Identify which cell holds the provided text, then report its [x, y] central coordinate. 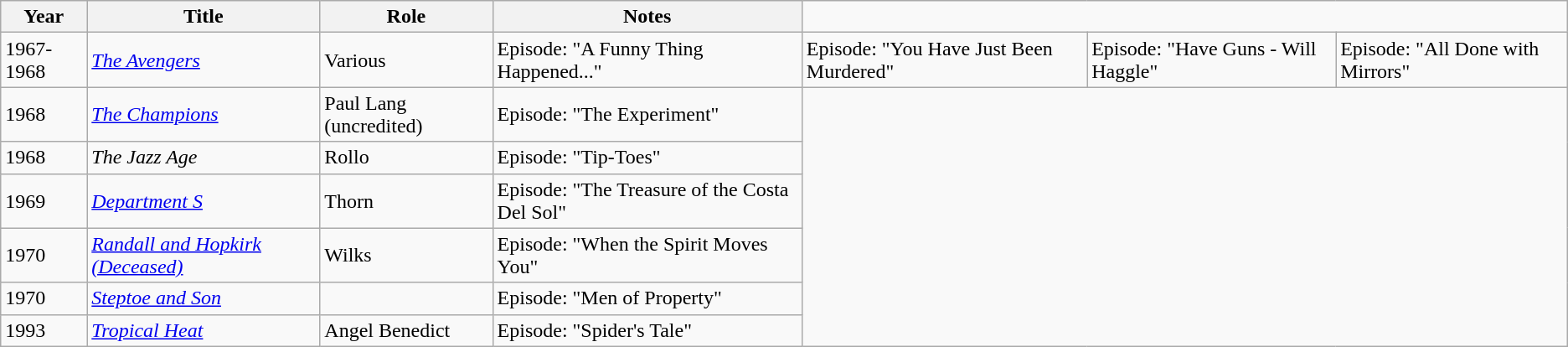
Rollo [406, 158]
The Avengers [204, 60]
Episode: "All Done with Mirrors" [1452, 60]
The Jazz Age [204, 158]
The Champions [204, 114]
Various [406, 60]
Episode: "Have Guns - Will Haggle" [1211, 60]
Tropical Heat [204, 330]
1969 [44, 201]
Role [406, 17]
Episode: "A Funny Thing Happened..." [647, 60]
Paul Lang (uncredited) [406, 114]
Notes [647, 17]
1993 [44, 330]
Angel Benedict [406, 330]
Episode: "When the Spirit Moves You" [647, 255]
Steptoe and Son [204, 298]
Episode: "The Treasure of the Costa Del Sol" [647, 201]
Thorn [406, 201]
Wilks [406, 255]
Episode: "Spider's Tale" [647, 330]
Title [204, 17]
Episode: "Men of Property" [647, 298]
Episode: "You Have Just Been Murdered" [944, 60]
Department S [204, 201]
Episode: "The Experiment" [647, 114]
Year [44, 17]
Episode: "Tip-Toes" [647, 158]
Randall and Hopkirk (Deceased) [204, 255]
1967-1968 [44, 60]
